Return the (X, Y) coordinate for the center point of the cell that contains the specified text.  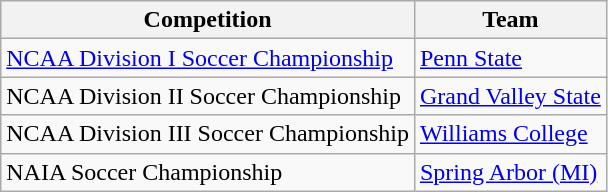
NCAA Division III Soccer Championship (208, 134)
NCAA Division I Soccer Championship (208, 58)
Team (510, 20)
Competition (208, 20)
NCAA Division II Soccer Championship (208, 96)
NAIA Soccer Championship (208, 172)
Spring Arbor (MI) (510, 172)
Williams College (510, 134)
Grand Valley State (510, 96)
Penn State (510, 58)
